Identify which cell holds the provided text, then report its [x, y] central coordinate. 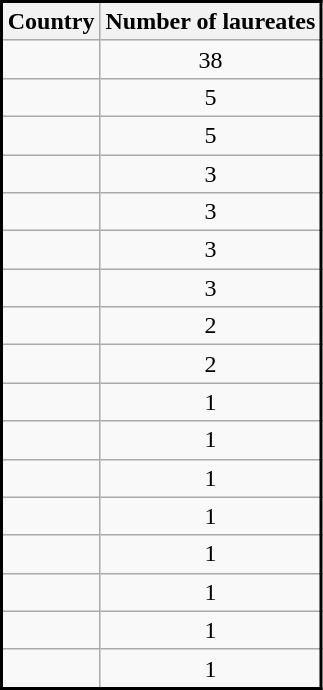
38 [211, 59]
Number of laureates [211, 22]
Country [51, 22]
